Find where the given text appears and provide that cell's center as [X, Y] coordinate. 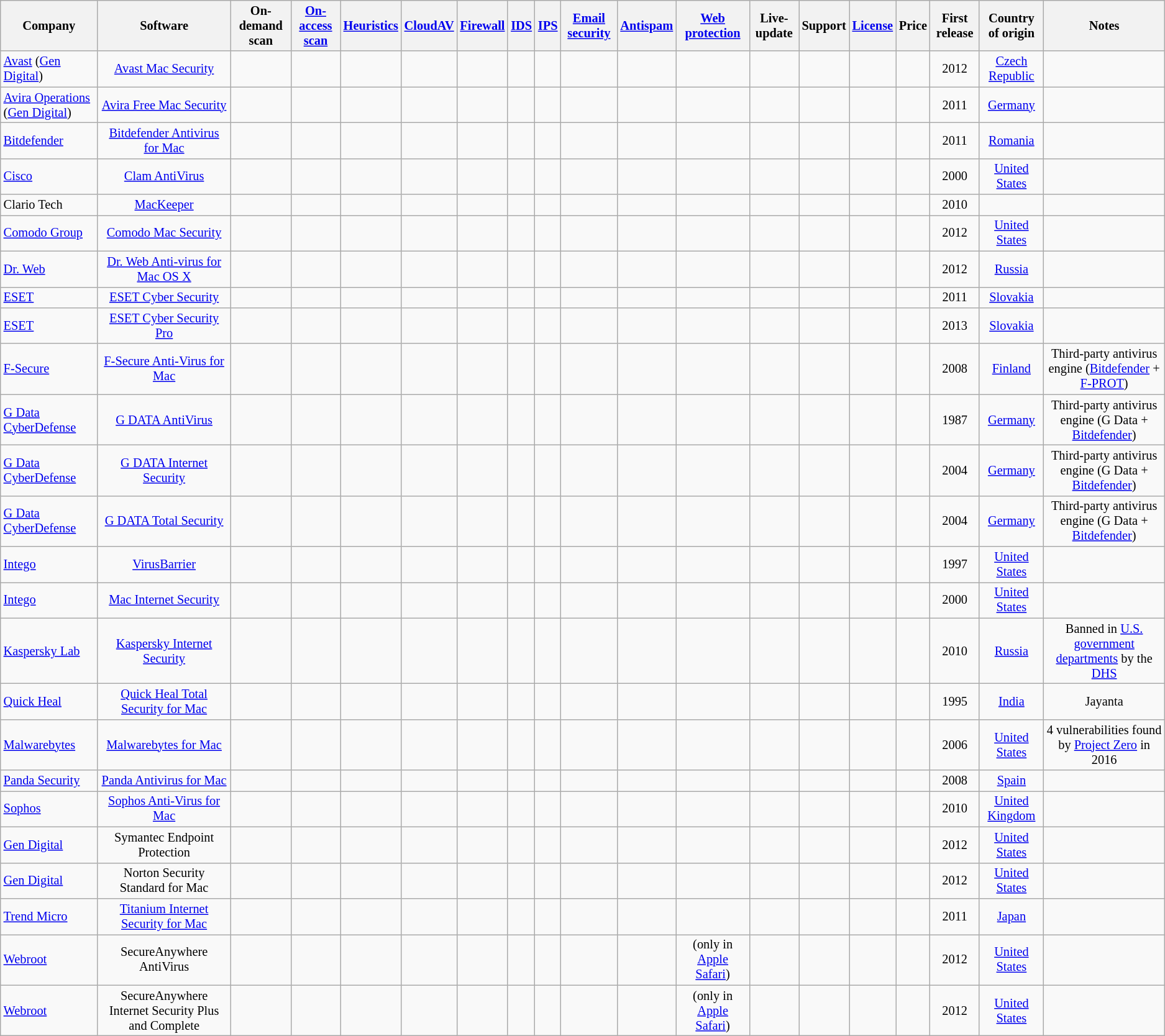
Mac Internet Security [164, 600]
On-access scan [316, 25]
Cisco [49, 176]
Heuristics [371, 25]
Avira Operations (Gen Digital) [49, 105]
Kaspersky Internet Security [164, 651]
Panda Antivirus for Mac [164, 781]
Price [913, 25]
Symantec Endpoint Protection [164, 845]
Avira Free Mac Security [164, 105]
Clam AntiVirus [164, 176]
Avast Mac Security [164, 69]
2013 [954, 325]
Dr. Web Anti-virus for Mac OS X [164, 269]
Quick Heal [49, 701]
Firewall [483, 25]
Avast (Gen Digital) [49, 69]
Banned in U.S. government departments by the DHS [1103, 651]
Bitdefender [49, 140]
1987 [954, 420]
Company [49, 25]
VirusBarrier [164, 565]
Kaspersky Lab [49, 651]
SecureAnywhere AntiVirus [164, 960]
Romania [1012, 140]
Quick Heal Total Security for Mac [164, 701]
Sophos Anti-Virus for Mac [164, 809]
1995 [954, 701]
Malwarebytes [49, 745]
United Kingdom [1012, 809]
G DATA AntiVirus [164, 420]
Bitdefender Antivirus for Mac [164, 140]
SecureAnywhere Internet Security Plus and Complete [164, 1011]
1997 [954, 565]
Finland [1012, 369]
CloudAV [429, 25]
Third-party antivirus engine (Bitdefender + F-PROT) [1103, 369]
Norton Security Standard for Mac [164, 881]
Comodo Group [49, 233]
MacKeeper [164, 205]
Notes [1103, 25]
Jayanta [1103, 701]
G DATA Total Security [164, 521]
Antispam [646, 25]
IPS [548, 25]
Clario Tech [49, 205]
On-demand scan [261, 25]
Japan [1012, 916]
Panda Security [49, 781]
Web protection [713, 25]
India [1012, 701]
Malwarebytes for Mac [164, 745]
F-Secure Anti-Virus for Mac [164, 369]
IDS [521, 25]
Support [824, 25]
Comodo Mac Security [164, 233]
4 vulnerabilities found by Project Zero in 2016 [1103, 745]
Email security [589, 25]
Spain [1012, 781]
Titanium Internet Security for Mac [164, 916]
First release [954, 25]
Software [164, 25]
G DATA Internet Security [164, 470]
Country of origin [1012, 25]
Czech Republic [1012, 69]
ESET Cyber Security Pro [164, 325]
Sophos [49, 809]
Dr. Web [49, 269]
Trend Micro [49, 916]
2006 [954, 745]
Live-update [774, 25]
License [872, 25]
ESET Cyber Security [164, 298]
F-Secure [49, 369]
